Return (x, y) of the center of cell containing provided text 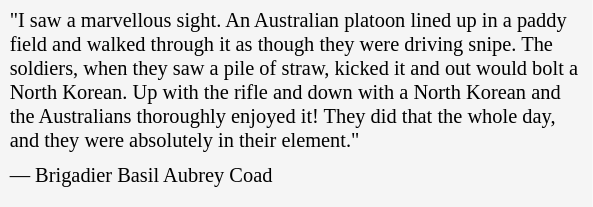
— Brigadier Basil Aubrey Coad (296, 176)
